Identify which cell holds the provided text, then report its [x, y] central coordinate. 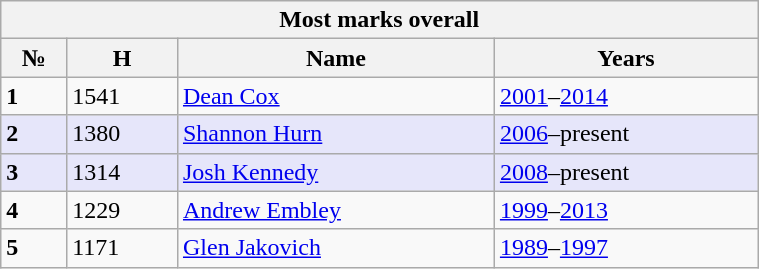
Shannon Hurn [336, 134]
2008–present [626, 172]
1541 [122, 96]
2001–2014 [626, 96]
Most marks overall [380, 20]
5 [34, 248]
№ [34, 58]
1380 [122, 134]
Andrew Embley [336, 210]
1314 [122, 172]
Dean Cox [336, 96]
Josh Kennedy [336, 172]
3 [34, 172]
H [122, 58]
1229 [122, 210]
1 [34, 96]
1989–1997 [626, 248]
1999–2013 [626, 210]
2 [34, 134]
1171 [122, 248]
Years [626, 58]
4 [34, 210]
Glen Jakovich [336, 248]
2006–present [626, 134]
Name [336, 58]
